Detect which cell encompasses the target text, then output its [x, y] center coordinate. 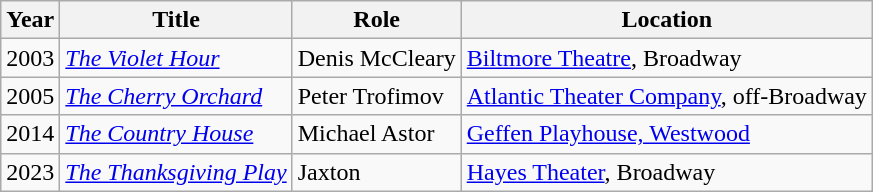
Jaxton [376, 172]
Geffen Playhouse, Westwood [666, 134]
2014 [30, 134]
The Cherry Orchard [176, 96]
Role [376, 20]
2023 [30, 172]
Biltmore Theatre, Broadway [666, 58]
Michael Astor [376, 134]
The Thanksgiving Play [176, 172]
Title [176, 20]
2005 [30, 96]
Hayes Theater, Broadway [666, 172]
The Country House [176, 134]
Denis McCleary [376, 58]
Atlantic Theater Company, off-Broadway [666, 96]
2003 [30, 58]
The Violet Hour [176, 58]
Peter Trofimov [376, 96]
Year [30, 20]
Location [666, 20]
